Locate the cell with the specified text and output its (X, Y) center coordinate. 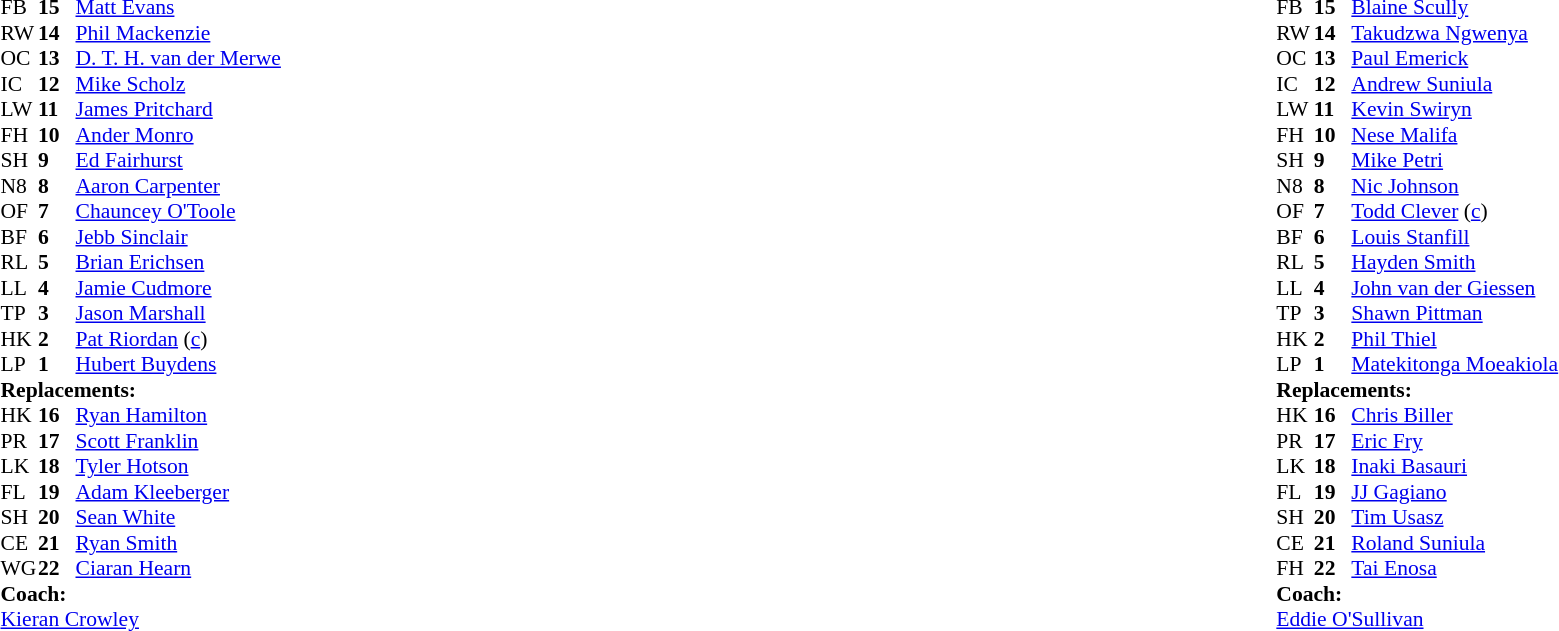
John van der Giessen (1454, 288)
Ed Fairhurst (178, 161)
James Pritchard (178, 109)
Scott Franklin (178, 441)
Pat Riordan (c) (178, 339)
Matekitonga Moeakiola (1454, 365)
Hayden Smith (1454, 263)
Adam Kleeberger (178, 492)
Phil Mackenzie (178, 33)
Eric Fry (1454, 441)
Tyler Hotson (178, 467)
WG (19, 569)
Nese Malifa (1454, 135)
Ryan Hamilton (178, 415)
Todd Clever (c) (1454, 211)
Mike Petri (1454, 161)
Louis Stanfill (1454, 237)
Aaron Carpenter (178, 186)
Roland Suniula (1454, 543)
Andrew Suniula (1454, 84)
Phil Thiel (1454, 339)
Kevin Swiryn (1454, 109)
Tim Usasz (1454, 517)
Takudzwa Ngwenya (1454, 33)
D. T. H. van der Merwe (178, 59)
Inaki Basauri (1454, 467)
Ryan Smith (178, 543)
Hubert Buydens (178, 365)
Ander Monro (178, 135)
Chauncey O'Toole (178, 211)
Jamie Cudmore (178, 288)
Sean White (178, 517)
Shawn Pittman (1454, 313)
Nic Johnson (1454, 186)
Chris Biller (1454, 415)
Ciaran Hearn (178, 569)
Jason Marshall (178, 313)
Brian Erichsen (178, 263)
Tai Enosa (1454, 569)
Jebb Sinclair (178, 237)
Mike Scholz (178, 84)
JJ Gagiano (1454, 492)
Paul Emerick (1454, 59)
